Locate the cell with the specified text and output its (x, y) center coordinate. 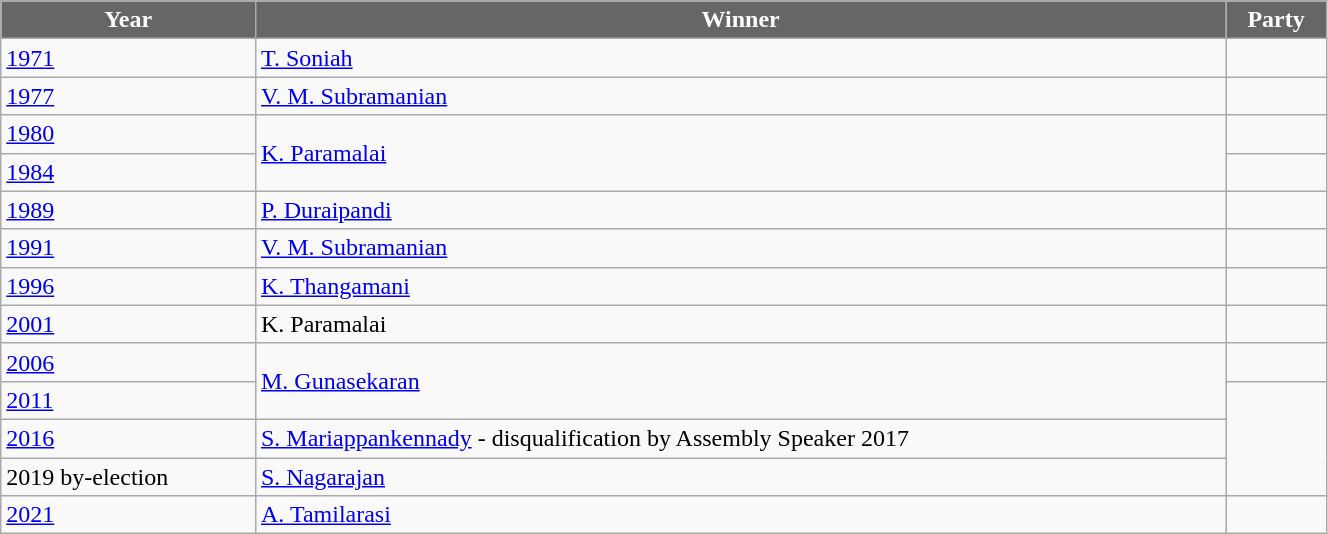
1977 (128, 96)
2019 by-election (128, 477)
1996 (128, 286)
A. Tamilarasi (740, 515)
2011 (128, 400)
1991 (128, 248)
1984 (128, 172)
T. Soniah (740, 58)
2021 (128, 515)
M. Gunasekaran (740, 381)
2006 (128, 362)
S. Nagarajan (740, 477)
2001 (128, 324)
1989 (128, 210)
P. Duraipandi (740, 210)
S. Mariappankennady - disqualification by Assembly Speaker 2017 (740, 438)
1980 (128, 134)
Party (1276, 20)
Year (128, 20)
1971 (128, 58)
Winner (740, 20)
2016 (128, 438)
K. Thangamani (740, 286)
